From the cell containing the given text, extract its center point as [x, y] coordinate. 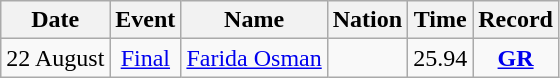
Event [146, 20]
Farida Osman [254, 58]
Final [146, 58]
22 August [56, 58]
Name [254, 20]
Nation [367, 20]
Record [516, 20]
Time [440, 20]
GR [516, 58]
Date [56, 20]
25.94 [440, 58]
